Return [X, Y] of the center of cell containing provided text 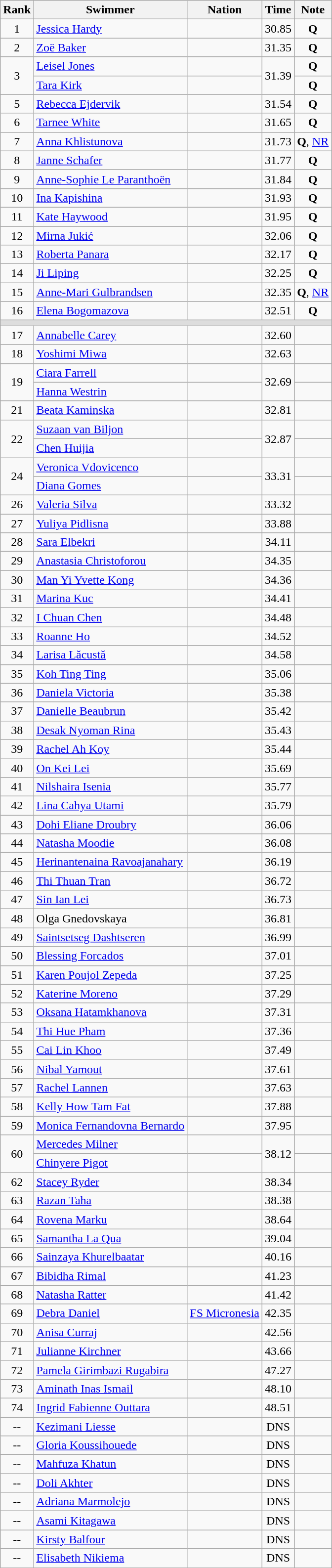
41 [17, 786]
Jessica Hardy [111, 29]
Debra Daniel [111, 1313]
11 [17, 217]
70 [17, 1332]
35.42 [279, 711]
Yoshimi Miwa [111, 354]
Elena Bogomazova [111, 311]
39.04 [279, 1238]
27 [17, 523]
37.01 [279, 956]
Diana Gomes [111, 485]
7 [17, 141]
33.32 [279, 504]
Sara Elbekri [111, 542]
34.48 [279, 617]
Rovena Marku [111, 1220]
33.31 [279, 476]
37 [17, 711]
42 [17, 805]
37.88 [279, 1106]
32.51 [279, 311]
Mercedes Milner [111, 1144]
47 [17, 900]
Larisa Lăcustă [111, 655]
Danielle Beaubrun [111, 711]
33.88 [279, 523]
FS Micronesia [225, 1313]
Dohi Eliane Droubry [111, 824]
34.52 [279, 636]
32 [17, 617]
Anna Khlistunova [111, 141]
Natasha Moodie [111, 843]
38.34 [279, 1182]
68 [17, 1295]
Sainzaya Khurelbaatar [111, 1257]
Kate Haywood [111, 217]
32.35 [279, 292]
Valeria Silva [111, 504]
37.95 [279, 1126]
19 [17, 382]
10 [17, 198]
32.06 [279, 236]
I Chuan Chen [111, 617]
42.35 [279, 1313]
8 [17, 160]
55 [17, 1050]
12 [17, 236]
31.77 [279, 160]
50 [17, 956]
60 [17, 1154]
40 [17, 768]
Julianne Kirchner [111, 1351]
24 [17, 476]
Anne-Sophie Le Paranthoën [111, 179]
52 [17, 994]
Time [279, 10]
45 [17, 862]
Hanna Westrin [111, 392]
28 [17, 542]
Daniela Victoria [111, 693]
Bibidha Rimal [111, 1276]
5 [17, 104]
Pamela Girimbazi Rugabira [111, 1370]
41.42 [279, 1295]
32.25 [279, 273]
Chen Huijia [111, 448]
Natasha Ratter [111, 1295]
36.06 [279, 824]
Sin Ian Lei [111, 900]
37.25 [279, 975]
Rebecca Ejdervik [111, 104]
37.49 [279, 1050]
Blessing Forcados [111, 956]
Cai Lin Khoo [111, 1050]
13 [17, 255]
Razan Taha [111, 1201]
46 [17, 881]
17 [17, 335]
Mirna Jukić [111, 236]
37.29 [279, 994]
42.56 [279, 1332]
32.63 [279, 354]
47.27 [279, 1370]
69 [17, 1313]
35.44 [279, 749]
Ina Kapishina [111, 198]
49 [17, 937]
Roanne Ho [111, 636]
35 [17, 674]
35.77 [279, 786]
Yuliya Pidlisna [111, 523]
56 [17, 1069]
34.11 [279, 542]
32.69 [279, 382]
Suzaan van Biljon [111, 429]
Elisabeth Nikiema [111, 1558]
Kezimani Liesse [111, 1426]
Ciara Farrell [111, 373]
Kelly How Tam Fat [111, 1106]
31 [17, 599]
Nilshaira Isenia [111, 786]
Karen Poujol Zepeda [111, 975]
Zoë Baker [111, 47]
41.23 [279, 1276]
Adriana Marmolejo [111, 1502]
6 [17, 123]
Swimmer [111, 10]
Saintsetseg Dashtseren [111, 937]
34.58 [279, 655]
Veronica Vdovicenco [111, 467]
54 [17, 1031]
30.85 [279, 29]
Olga Gnedovskaya [111, 918]
26 [17, 504]
Gloria Koussihouede [111, 1445]
Thi Hue Pham [111, 1031]
16 [17, 311]
39 [17, 749]
35.38 [279, 693]
31.39 [279, 76]
Asami Kitagawa [111, 1521]
Nation [225, 10]
32.60 [279, 335]
71 [17, 1351]
31.95 [279, 217]
58 [17, 1106]
36.19 [279, 862]
Desak Nyoman Rina [111, 730]
Thi Thuan Tran [111, 881]
34.36 [279, 580]
38.38 [279, 1201]
53 [17, 1012]
9 [17, 179]
Annabelle Carey [111, 335]
Man Yi Yvette Kong [111, 580]
Lina Cahya Utami [111, 805]
Anastasia Christoforou [111, 561]
37.36 [279, 1031]
Monica Fernandovna Bernardo [111, 1126]
35.43 [279, 730]
Ingrid Fabienne Outtara [111, 1407]
48.51 [279, 1407]
30 [17, 580]
On Kei Lei [111, 768]
Doli Akhter [111, 1483]
64 [17, 1220]
Beata Kaminska [111, 410]
14 [17, 273]
34.35 [279, 561]
Note [313, 10]
Mahfuza Khatun [111, 1464]
Ji Liping [111, 273]
Rachel Ah Koy [111, 749]
57 [17, 1088]
29 [17, 561]
31.84 [279, 179]
31.65 [279, 123]
3 [17, 76]
34.41 [279, 599]
Rachel Lannen [111, 1088]
15 [17, 292]
67 [17, 1276]
Aminath Inas Ismail [111, 1389]
35.79 [279, 805]
63 [17, 1201]
43.66 [279, 1351]
Tarnee White [111, 123]
Katerine Moreno [111, 994]
31.93 [279, 198]
Tara Kirk [111, 85]
51 [17, 975]
18 [17, 354]
48.10 [279, 1389]
36 [17, 693]
Leisel Jones [111, 66]
Marina Kuc [111, 599]
Janne Schafer [111, 160]
2 [17, 47]
1 [17, 29]
37.63 [279, 1088]
Oksana Hatamkhanova [111, 1012]
62 [17, 1182]
21 [17, 410]
36.73 [279, 900]
Kirsty Balfour [111, 1539]
44 [17, 843]
38 [17, 730]
33 [17, 636]
73 [17, 1389]
Herinantenaina Ravoajanahary [111, 862]
31.73 [279, 141]
31.54 [279, 104]
Anne-Mari Gulbrandsen [111, 292]
65 [17, 1238]
Nibal Yamout [111, 1069]
31.35 [279, 47]
34 [17, 655]
Koh Ting Ting [111, 674]
38.64 [279, 1220]
32.81 [279, 410]
36.08 [279, 843]
36.99 [279, 937]
35.06 [279, 674]
Samantha La Qua [111, 1238]
72 [17, 1370]
22 [17, 438]
35.69 [279, 768]
74 [17, 1407]
Anisa Curraj [111, 1332]
Rank [17, 10]
66 [17, 1257]
36.81 [279, 918]
59 [17, 1126]
43 [17, 824]
Stacey Ryder [111, 1182]
38.12 [279, 1154]
Roberta Panara [111, 255]
Chinyere Pigot [111, 1163]
37.61 [279, 1069]
32.17 [279, 255]
40.16 [279, 1257]
32.87 [279, 438]
48 [17, 918]
36.72 [279, 881]
37.31 [279, 1012]
